Capture the cell that displays the provided text and extract its [x, y] central coordinate. 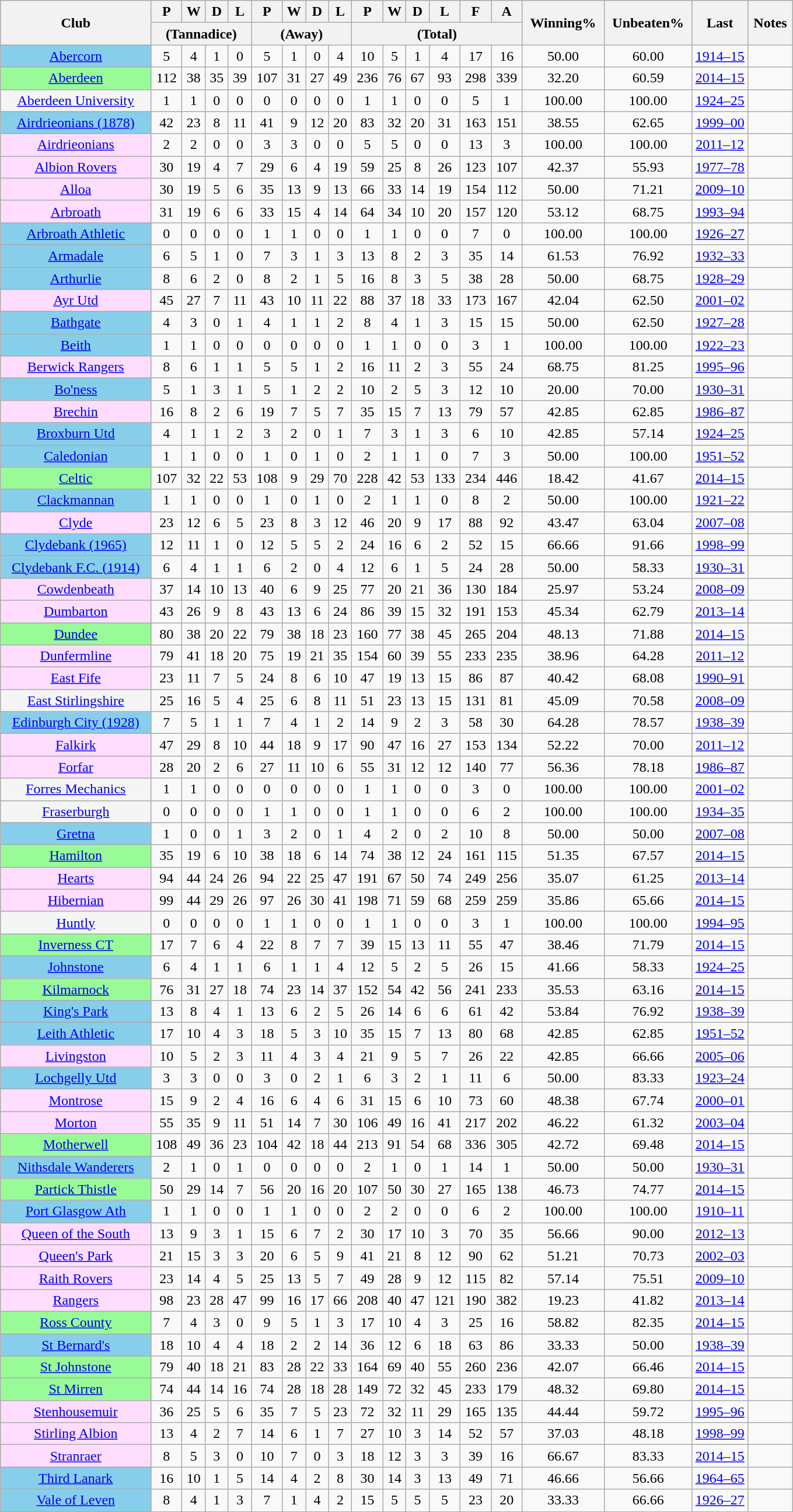
Ross County [76, 1322]
202 [506, 1123]
60.59 [648, 78]
Aberdeen [76, 78]
Broxburn Utd [76, 434]
71.79 [648, 945]
167 [506, 301]
228 [368, 478]
42.07 [563, 1367]
Club [76, 23]
45.34 [563, 611]
213 [368, 1145]
East Stirlingshire [76, 701]
82 [506, 1278]
1910–11 [720, 1211]
71.21 [648, 189]
1964–65 [720, 1478]
198 [368, 900]
305 [506, 1145]
62.65 [648, 123]
130 [476, 589]
48.38 [563, 1100]
51.21 [563, 1256]
Arthurlie [76, 278]
Armadale [76, 256]
46.73 [563, 1189]
Airdrieonians [76, 145]
52.22 [563, 745]
70.73 [648, 1256]
208 [368, 1300]
(Away) [302, 34]
St Bernard's [76, 1344]
Bo'ness [76, 389]
41.82 [648, 1300]
63 [476, 1344]
34 [394, 211]
Leith Athletic [76, 1034]
61.53 [563, 256]
74.77 [648, 1189]
61 [476, 1012]
249 [476, 878]
120 [506, 211]
1994–95 [720, 922]
382 [506, 1300]
Clydebank F.C. (1914) [76, 567]
Forres Mechanics [76, 789]
42.37 [563, 167]
48.32 [563, 1389]
East Fife [76, 678]
1928–29 [720, 278]
2012–13 [720, 1234]
46 [368, 522]
53.24 [648, 589]
173 [476, 301]
Bathgate [76, 323]
91.66 [648, 545]
Stenhousemuir [76, 1412]
Berwick Rangers [76, 367]
Montrose [76, 1100]
Forfar [76, 767]
131 [476, 701]
298 [476, 78]
41.67 [648, 478]
98 [167, 1300]
Dunfermline [76, 656]
Queen's Park [76, 1256]
184 [506, 589]
Nithsdale Wanderers [76, 1167]
97 [267, 900]
Stranraer [76, 1456]
241 [476, 990]
41.66 [563, 967]
Stirling Albion [76, 1434]
2003–04 [720, 1123]
75.51 [648, 1278]
53.84 [563, 1012]
67.74 [648, 1100]
75 [267, 656]
46.66 [563, 1478]
King's Park [76, 1012]
81.25 [648, 367]
Fraserburgh [76, 811]
61.32 [648, 1123]
Celtic [76, 478]
40.42 [563, 678]
Huntly [76, 922]
45.09 [563, 701]
1921–22 [720, 500]
336 [476, 1145]
Gretna [76, 834]
43.47 [563, 522]
73 [476, 1100]
149 [368, 1389]
Albion Rovers [76, 167]
61.25 [648, 878]
Aberdeen University [76, 100]
Cowdenbeath [76, 589]
Hearts [76, 878]
91 [394, 1145]
204 [506, 633]
44.44 [563, 1412]
Kilmarnock [76, 990]
19.23 [563, 1300]
37.03 [563, 1434]
160 [368, 633]
35.53 [563, 990]
(Tannadice) [201, 34]
Inverness CT [76, 945]
Hamilton [76, 856]
78.57 [648, 723]
1922–23 [720, 345]
18.42 [563, 478]
Brechin [76, 412]
Queen of the South [76, 1234]
133 [445, 478]
1990–91 [720, 678]
134 [506, 745]
90.00 [648, 1234]
135 [506, 1412]
217 [476, 1123]
Caledonian [76, 456]
Third Lanark [76, 1478]
190 [476, 1300]
48.13 [563, 633]
63.04 [648, 522]
82.35 [648, 1322]
152 [368, 990]
Unbeaten% [648, 23]
1932–33 [720, 256]
164 [368, 1367]
161 [476, 856]
140 [476, 767]
1999–00 [720, 123]
1934–35 [720, 811]
Clackmannan [76, 500]
53.12 [563, 211]
2000–01 [720, 1100]
Winning% [563, 23]
87 [506, 678]
59.72 [648, 1412]
35.86 [563, 900]
F [476, 12]
Alloa [76, 189]
157 [476, 211]
Partick Thistle [76, 1189]
62 [506, 1256]
2005–06 [720, 1056]
2002–03 [720, 1256]
81 [506, 701]
25.97 [563, 589]
St Mirren [76, 1389]
Arbroath [76, 211]
151 [506, 123]
20.00 [563, 389]
123 [476, 167]
163 [476, 123]
1927–28 [720, 323]
Airdrieonians (1878) [76, 123]
Rangers [76, 1300]
69.48 [648, 1145]
121 [445, 1300]
93 [445, 78]
66.67 [563, 1456]
256 [506, 878]
58.82 [563, 1322]
Edinburgh City (1928) [76, 723]
Raith Rovers [76, 1278]
60.00 [648, 56]
51.35 [563, 856]
Johnstone [76, 967]
38.46 [563, 945]
446 [506, 478]
42.04 [563, 301]
A [506, 12]
63.16 [648, 990]
65.66 [648, 900]
38.55 [563, 123]
Hibernian [76, 900]
48.18 [648, 1434]
56.36 [563, 767]
Motherwell [76, 1145]
62.79 [648, 611]
68.08 [648, 678]
Beith [76, 345]
Clydebank (1965) [76, 545]
Clyde [76, 522]
Dundee [76, 633]
Falkirk [76, 745]
35.07 [563, 878]
Vale of Leven [76, 1500]
1914–15 [720, 56]
Dumbarton [76, 611]
St Johnstone [76, 1367]
1923–24 [720, 1078]
Port Glasgow Ath [76, 1211]
235 [506, 656]
46.22 [563, 1123]
55.93 [648, 167]
265 [476, 633]
78.18 [648, 767]
Morton [76, 1123]
58 [476, 723]
Abercorn [76, 56]
42.72 [563, 1145]
Ayr Utd [76, 301]
71.88 [648, 633]
106 [368, 1123]
1993–94 [720, 211]
32.20 [563, 78]
Lochgelly Utd [76, 1078]
234 [476, 478]
104 [267, 1145]
64 [368, 211]
1977–78 [720, 167]
Livingston [76, 1056]
Notes [770, 23]
70.58 [648, 701]
92 [506, 522]
67.57 [648, 856]
Last [720, 23]
260 [476, 1367]
69.80 [648, 1389]
179 [506, 1389]
(Total) [437, 34]
69 [394, 1367]
Arbroath Athletic [76, 234]
38.96 [563, 656]
66.46 [648, 1367]
339 [506, 78]
138 [506, 1189]
